Scan for the cell matching the given text and deliver its (x, y) coordinate at center. 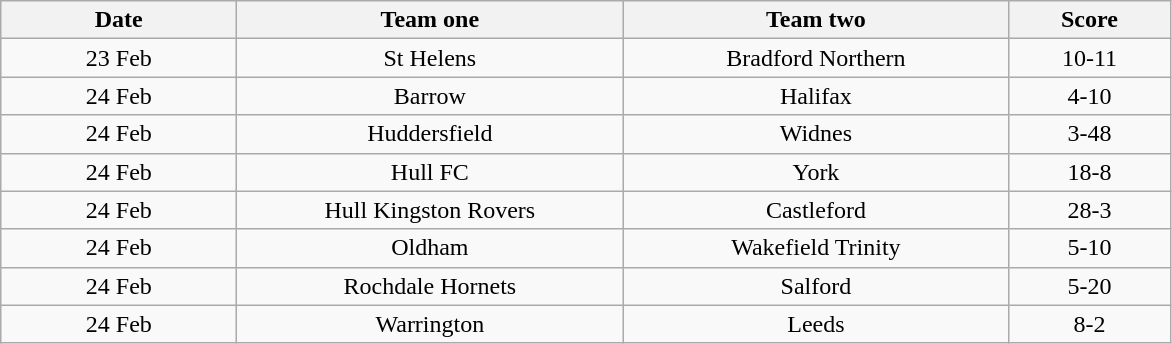
Warrington (430, 324)
Score (1090, 20)
Hull FC (430, 172)
Team two (816, 20)
5-20 (1090, 286)
28-3 (1090, 210)
Date (119, 20)
Barrow (430, 96)
Bradford Northern (816, 58)
Rochdale Hornets (430, 286)
3-48 (1090, 134)
Team one (430, 20)
4-10 (1090, 96)
Oldham (430, 248)
St Helens (430, 58)
Huddersfield (430, 134)
8-2 (1090, 324)
Halifax (816, 96)
Wakefield Trinity (816, 248)
18-8 (1090, 172)
Hull Kingston Rovers (430, 210)
Castleford (816, 210)
Leeds (816, 324)
Widnes (816, 134)
York (816, 172)
Salford (816, 286)
23 Feb (119, 58)
5-10 (1090, 248)
10-11 (1090, 58)
